Return the [X, Y] coordinate for the center point of the cell that contains the specified text.  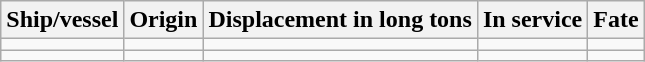
Ship/vessel [62, 20]
In service [532, 20]
Fate [616, 20]
Origin [164, 20]
Displacement in long tons [340, 20]
